Find where the given text appears and provide that cell's center as [X, Y] coordinate. 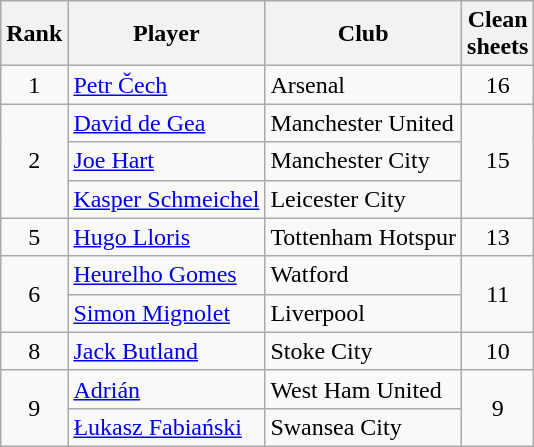
Simon Mignolet [166, 313]
Tottenham Hotspur [364, 237]
Heurelho Gomes [166, 275]
Jack Butland [166, 351]
Arsenal [364, 85]
1 [34, 85]
15 [498, 161]
Leicester City [364, 199]
West Ham United [364, 389]
10 [498, 351]
Watford [364, 275]
Manchester City [364, 161]
Hugo Lloris [166, 237]
Stoke City [364, 351]
Manchester United [364, 123]
Rank [34, 34]
Łukasz Fabiański [166, 427]
2 [34, 161]
Petr Čech [166, 85]
Player [166, 34]
Liverpool [364, 313]
Cleansheets [498, 34]
David de Gea [166, 123]
Adrián [166, 389]
6 [34, 294]
Club [364, 34]
Kasper Schmeichel [166, 199]
8 [34, 351]
Swansea City [364, 427]
11 [498, 294]
Joe Hart [166, 161]
16 [498, 85]
13 [498, 237]
5 [34, 237]
